Provide the (x, y) coordinate of the cell's center where the given text is located.  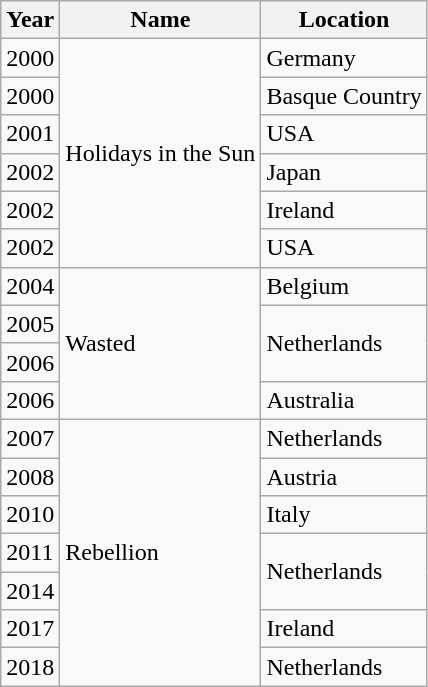
Rebellion (160, 552)
2001 (30, 134)
Holidays in the Sun (160, 153)
Austria (344, 477)
Year (30, 20)
2018 (30, 667)
Italy (344, 515)
Location (344, 20)
2008 (30, 477)
Germany (344, 58)
Wasted (160, 343)
2011 (30, 553)
2004 (30, 286)
2005 (30, 324)
2017 (30, 629)
Japan (344, 172)
2007 (30, 438)
2014 (30, 591)
Belgium (344, 286)
Australia (344, 400)
Basque Country (344, 96)
2010 (30, 515)
Name (160, 20)
